Identify which cell holds the provided text, then report its (x, y) central coordinate. 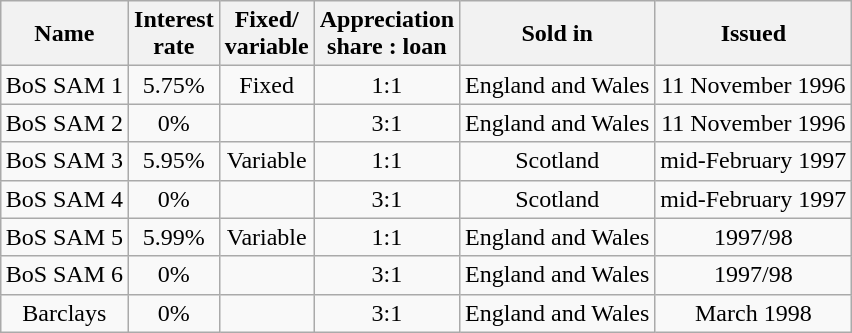
BoS SAM 6 (64, 275)
Fixed/variable (266, 34)
BoS SAM 1 (64, 85)
March 1998 (754, 313)
Sold in (558, 34)
Interestrate (174, 34)
Appreciationshare : loan (386, 34)
Fixed (266, 85)
Issued (754, 34)
Name (64, 34)
5.95% (174, 161)
BoS SAM 2 (64, 123)
BoS SAM 3 (64, 161)
Barclays (64, 313)
BoS SAM 5 (64, 237)
5.75% (174, 85)
BoS SAM 4 (64, 199)
5.99% (174, 237)
